Output the (x, y) coordinate of the center of the cell containing the given text.  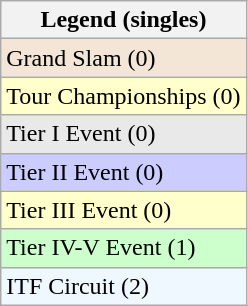
Tier IV-V Event (1) (124, 248)
Legend (singles) (124, 20)
Tour Championships (0) (124, 96)
Tier I Event (0) (124, 134)
Grand Slam (0) (124, 58)
Tier II Event (0) (124, 172)
Tier III Event (0) (124, 210)
ITF Circuit (2) (124, 286)
